Extract the (x, y) coordinate from the center of the cell holding the provided text.  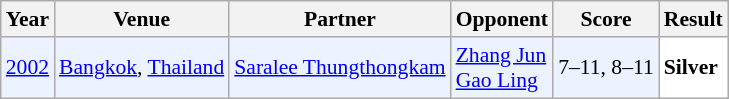
Silver (694, 68)
Venue (142, 19)
Bangkok, Thailand (142, 68)
Zhang Jun Gao Ling (502, 68)
Year (28, 19)
Opponent (502, 19)
2002 (28, 68)
Saralee Thungthongkam (340, 68)
Score (606, 19)
Result (694, 19)
7–11, 8–11 (606, 68)
Partner (340, 19)
